Scan for the cell matching the given text and deliver its [x, y] coordinate at center. 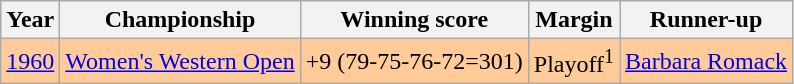
Barbara Romack [706, 62]
Women's Western Open [180, 62]
Margin [574, 20]
+9 (79-75-76-72=301) [414, 62]
Championship [180, 20]
Year [30, 20]
Playoff1 [574, 62]
Runner-up [706, 20]
Winning score [414, 20]
1960 [30, 62]
